Identify which cell holds the provided text, then report its (x, y) central coordinate. 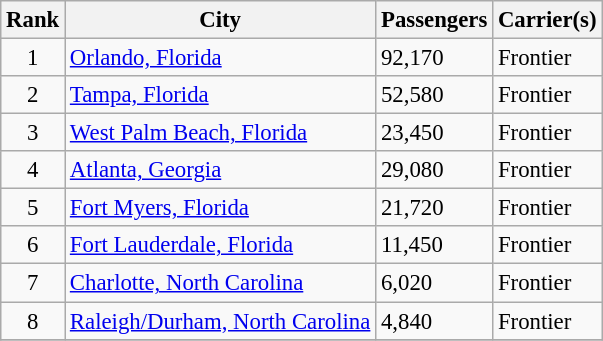
4,840 (434, 321)
3 (33, 133)
Orlando, Florida (220, 58)
City (220, 20)
29,080 (434, 170)
Atlanta, Georgia (220, 170)
92,170 (434, 58)
8 (33, 321)
5 (33, 208)
Charlotte, North Carolina (220, 283)
23,450 (434, 133)
21,720 (434, 208)
Rank (33, 20)
Tampa, Florida (220, 95)
1 (33, 58)
7 (33, 283)
Fort Lauderdale, Florida (220, 245)
6,020 (434, 283)
Passengers (434, 20)
Carrier(s) (548, 20)
52,580 (434, 95)
Raleigh/Durham, North Carolina (220, 321)
4 (33, 170)
6 (33, 245)
West Palm Beach, Florida (220, 133)
11,450 (434, 245)
2 (33, 95)
Fort Myers, Florida (220, 208)
